Provide the (X, Y) coordinate of the cell's center where the given text is located.  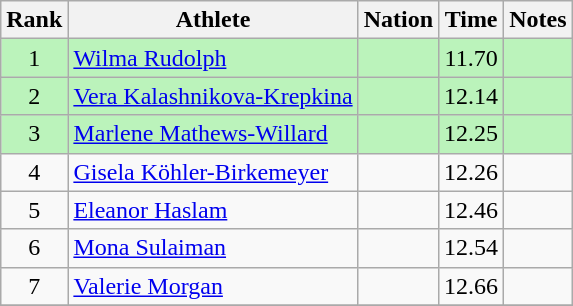
Wilma Rudolph (213, 58)
11.70 (472, 58)
Nation (398, 20)
Notes (538, 20)
12.26 (472, 172)
4 (34, 172)
Gisela Köhler-Birkemeyer (213, 172)
3 (34, 134)
Eleanor Haslam (213, 210)
7 (34, 286)
12.25 (472, 134)
12.54 (472, 248)
Vera Kalashnikova-Krepkina (213, 96)
Athlete (213, 20)
2 (34, 96)
Marlene Mathews-Willard (213, 134)
6 (34, 248)
12.66 (472, 286)
Rank (34, 20)
Valerie Morgan (213, 286)
5 (34, 210)
12.14 (472, 96)
12.46 (472, 210)
Time (472, 20)
Mona Sulaiman (213, 248)
1 (34, 58)
